Search for the cell housing the specified text and yield its (x, y) center coordinate. 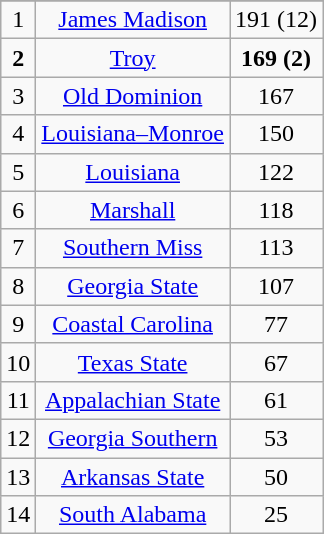
Coastal Carolina (133, 324)
Southern Miss (133, 248)
8 (18, 286)
107 (276, 286)
4 (18, 134)
77 (276, 324)
122 (276, 172)
3 (18, 96)
118 (276, 210)
169 (2) (276, 58)
113 (276, 248)
7 (18, 248)
14 (18, 515)
Louisiana–Monroe (133, 134)
12 (18, 438)
61 (276, 400)
Appalachian State (133, 400)
Texas State (133, 362)
5 (18, 172)
11 (18, 400)
10 (18, 362)
Georgia Southern (133, 438)
Old Dominion (133, 96)
Arkansas State (133, 477)
150 (276, 134)
Troy (133, 58)
53 (276, 438)
9 (18, 324)
167 (276, 96)
13 (18, 477)
67 (276, 362)
25 (276, 515)
Marshall (133, 210)
50 (276, 477)
Georgia State (133, 286)
South Alabama (133, 515)
191 (12) (276, 20)
Louisiana (133, 172)
James Madison (133, 20)
2 (18, 58)
1 (18, 20)
6 (18, 210)
